Extract the [X, Y] coordinate from the center of the cell holding the provided text.  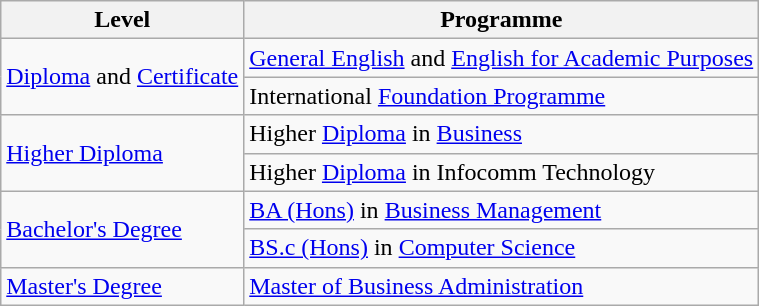
Higher Diploma [122, 153]
General English and English for Academic Purposes [502, 58]
Bachelor's Degree [122, 229]
BA (Hons) in Business Management [502, 210]
Level [122, 20]
Diploma and Certificate [122, 77]
Higher Diploma in Business [502, 134]
Higher Diploma in Infocomm Technology [502, 172]
International Foundation Programme [502, 96]
BS.c (Hons) in Computer Science [502, 248]
Master of Business Administration [502, 286]
Programme [502, 20]
Master's Degree [122, 286]
